Scan for the cell matching the given text and deliver its [X, Y] coordinate at center. 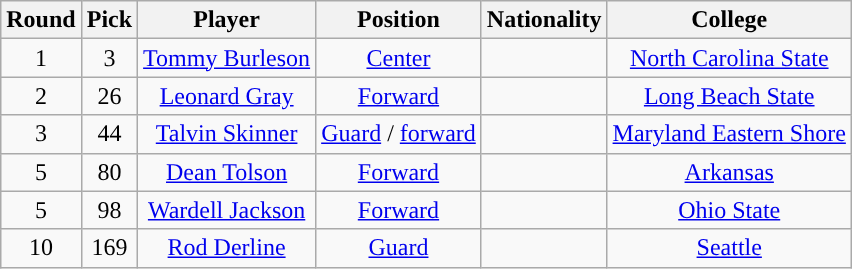
Arkansas [729, 172]
Talvin Skinner [227, 134]
80 [109, 172]
2 [41, 96]
Guard / forward [399, 134]
Long Beach State [729, 96]
44 [109, 134]
Nationality [544, 20]
Rod Derline [227, 248]
Position [399, 20]
College [729, 20]
Tommy Burleson [227, 58]
Round [41, 20]
Maryland Eastern Shore [729, 134]
Center [399, 58]
26 [109, 96]
98 [109, 210]
Ohio State [729, 210]
Wardell Jackson [227, 210]
Leonard Gray [227, 96]
Seattle [729, 248]
Player [227, 20]
Guard [399, 248]
Pick [109, 20]
Dean Tolson [227, 172]
169 [109, 248]
North Carolina State [729, 58]
1 [41, 58]
10 [41, 248]
